Determine the (X, Y) coordinate at the center of the cell enclosing the given text.  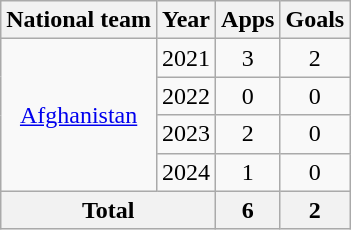
2024 (186, 172)
Total (108, 210)
1 (248, 172)
Apps (248, 20)
Afghanistan (79, 115)
2022 (186, 96)
3 (248, 58)
2021 (186, 58)
National team (79, 20)
2023 (186, 134)
6 (248, 210)
Year (186, 20)
Goals (315, 20)
